Scan for the cell matching the given text and deliver its (x, y) coordinate at center. 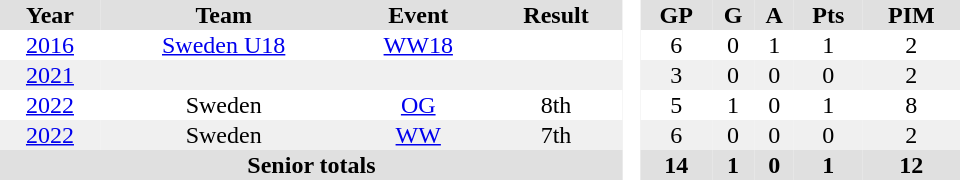
8th (556, 105)
Year (50, 15)
PIM (912, 15)
A (774, 15)
Sweden U18 (224, 45)
Senior totals (312, 165)
12 (912, 165)
2021 (50, 75)
WW (418, 135)
7th (556, 135)
Pts (828, 15)
Result (556, 15)
Team (224, 15)
GP (676, 15)
WW18 (418, 45)
Event (418, 15)
3 (676, 75)
OG (418, 105)
8 (912, 105)
5 (676, 105)
14 (676, 165)
G (733, 15)
2016 (50, 45)
